Locate the cell with the specified text and output its (X, Y) center coordinate. 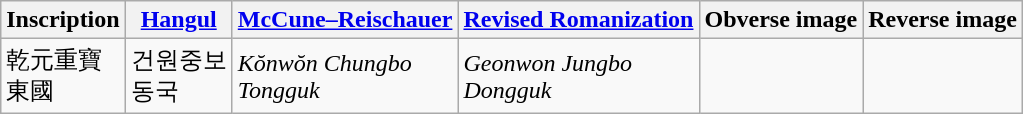
Hangul (178, 20)
Obverse image (781, 20)
McCune–Reischauer (345, 20)
乾元重寶東國 (63, 76)
건원중보동국 (178, 76)
Reverse image (943, 20)
Kŏnwŏn ChungboTongguk (345, 76)
Geonwon JungboDongguk (578, 76)
Inscription (63, 20)
Revised Romanization (578, 20)
